Extract the (X, Y) coordinate from the center of the cell holding the provided text.  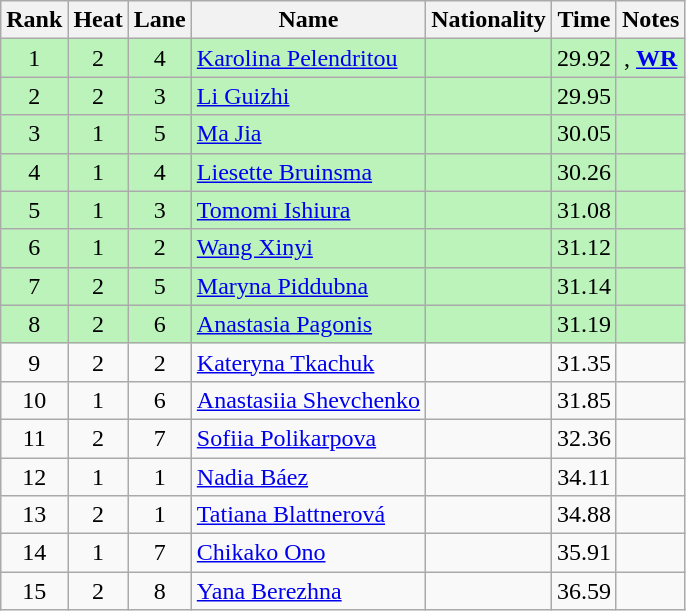
Anastasiia Shevchenko (308, 400)
Lane (160, 20)
Maryna Piddubna (308, 286)
13 (34, 515)
Ma Jia (308, 134)
Yana Berezhna (308, 591)
31.08 (584, 210)
Nadia Báez (308, 477)
Karolina Pelendritou (308, 58)
Kateryna Tkachuk (308, 362)
31.35 (584, 362)
Rank (34, 20)
11 (34, 438)
12 (34, 477)
34.88 (584, 515)
31.12 (584, 248)
, WR (650, 58)
Heat (98, 20)
36.59 (584, 591)
14 (34, 553)
31.19 (584, 324)
Time (584, 20)
Wang Xinyi (308, 248)
30.05 (584, 134)
Notes (650, 20)
Anastasia Pagonis (308, 324)
Chikako Ono (308, 553)
Sofiia Polikarpova (308, 438)
Name (308, 20)
29.95 (584, 96)
Li Guizhi (308, 96)
9 (34, 362)
10 (34, 400)
29.92 (584, 58)
31.14 (584, 286)
15 (34, 591)
31.85 (584, 400)
Tatiana Blattnerová (308, 515)
Nationality (489, 20)
Tomomi Ishiura (308, 210)
Liesette Bruinsma (308, 172)
35.91 (584, 553)
30.26 (584, 172)
34.11 (584, 477)
32.36 (584, 438)
